Detect which cell encompasses the target text, then output its (x, y) center coordinate. 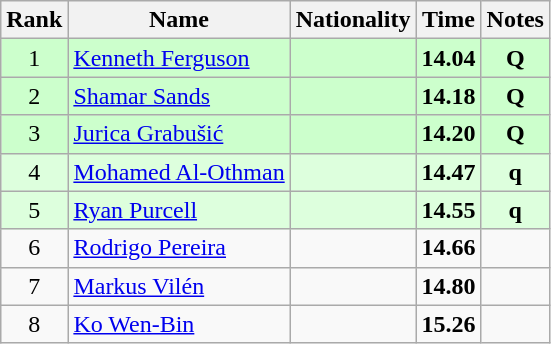
3 (34, 134)
14.80 (448, 286)
6 (34, 248)
Shamar Sands (179, 96)
Notes (515, 20)
1 (34, 58)
Jurica Grabušić (179, 134)
14.04 (448, 58)
14.18 (448, 96)
15.26 (448, 324)
14.55 (448, 210)
Markus Vilén (179, 286)
Kenneth Ferguson (179, 58)
Time (448, 20)
Ko Wen-Bin (179, 324)
Nationality (353, 20)
7 (34, 286)
14.20 (448, 134)
Rank (34, 20)
14.47 (448, 172)
14.66 (448, 248)
Rodrigo Pereira (179, 248)
Name (179, 20)
8 (34, 324)
5 (34, 210)
2 (34, 96)
Mohamed Al-Othman (179, 172)
4 (34, 172)
Ryan Purcell (179, 210)
